Return the [X, Y] coordinate for the center point of the cell that contains the specified text.  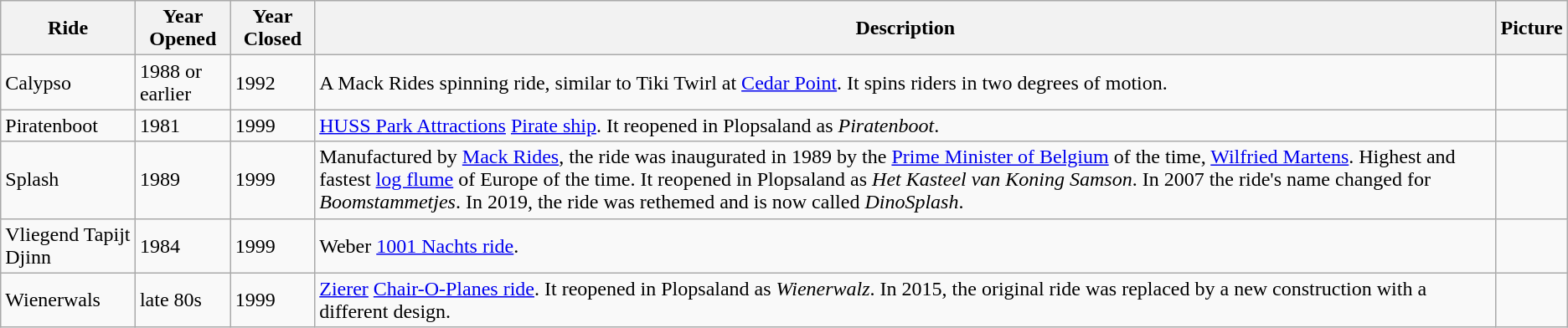
Picture [1531, 28]
1981 [183, 126]
Ride [69, 28]
A Mack Rides spinning ride, similar to Tiki Twirl at Cedar Point. It spins riders in two degrees of motion. [905, 82]
Wienerwals [69, 300]
Year Opened [183, 28]
Splash [69, 180]
Year Closed [272, 28]
Description [905, 28]
1984 [183, 246]
1992 [272, 82]
Vliegend Tapijt Djinn [69, 246]
1989 [183, 180]
Weber 1001 Nachts ride. [905, 246]
Piratenboot [69, 126]
HUSS Park Attractions Pirate ship. It reopened in Plopsaland as Piratenboot. [905, 126]
1988 or earlier [183, 82]
late 80s [183, 300]
Calypso [69, 82]
